Search for the cell housing the specified text and yield its (X, Y) center coordinate. 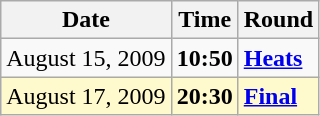
Time (204, 20)
August 17, 2009 (86, 96)
August 15, 2009 (86, 58)
Final (278, 96)
Round (278, 20)
Heats (278, 58)
20:30 (204, 96)
Date (86, 20)
10:50 (204, 58)
